Capture the cell that displays the provided text and extract its [x, y] central coordinate. 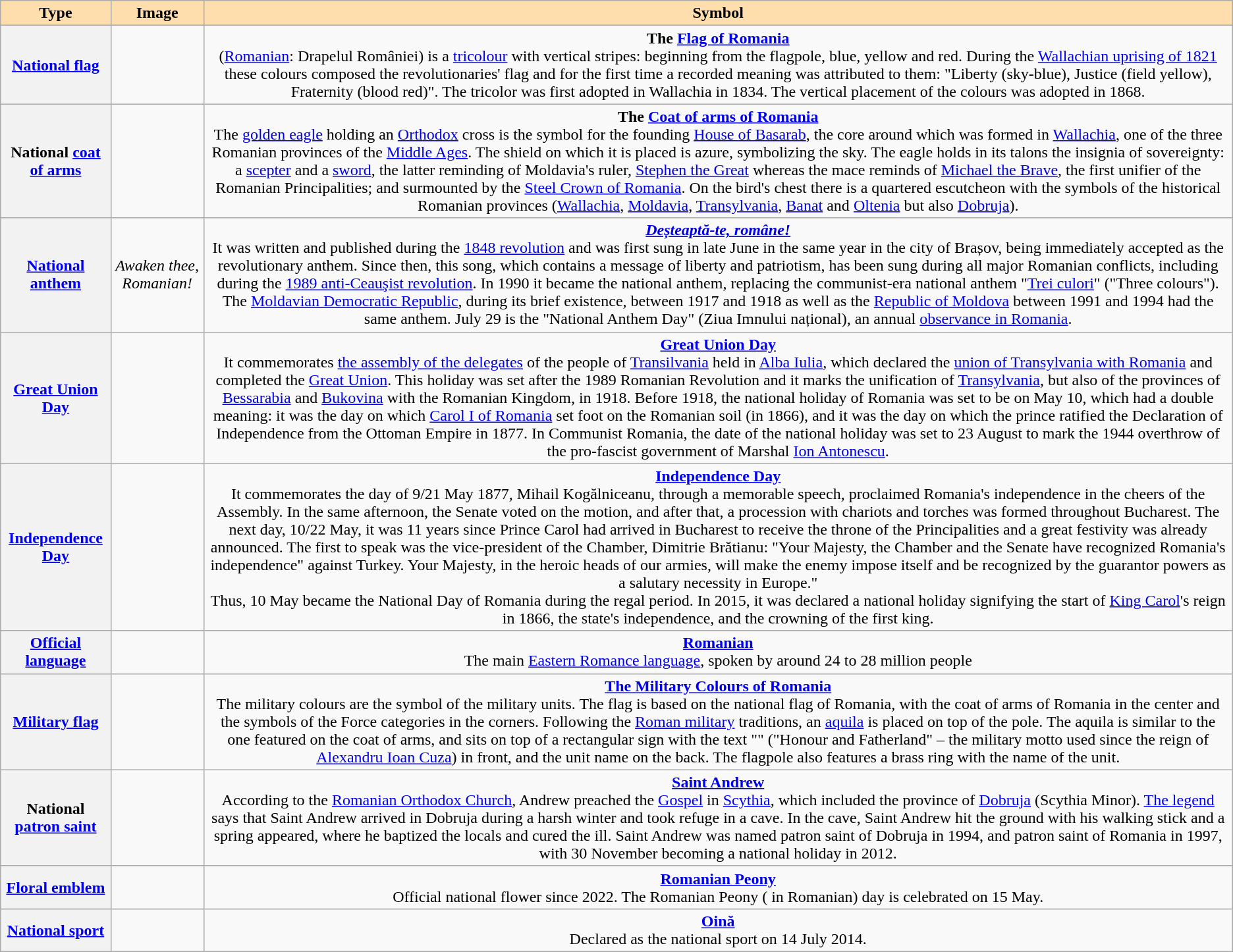
National coat of arms [55, 161]
Type [55, 13]
Oină Declared as the national sport on 14 July 2014. [718, 930]
Awaken thee, Romanian! [157, 275]
National anthem [55, 275]
Official language [55, 652]
Great Union Day [55, 398]
National sport [55, 930]
National flag [55, 65]
Military flag [55, 722]
Floral emblem [55, 887]
Independence Day [55, 547]
Romanian Peony Official national flower since 2022. The Romanian Peony ( in Romanian) day is celebrated on 15 May. [718, 887]
Symbol [718, 13]
Image [157, 13]
National patron saint [55, 818]
Romanian The main Eastern Romance language, spoken by around 24 to 28 million people [718, 652]
